Capture the cell that displays the provided text and extract its (x, y) central coordinate. 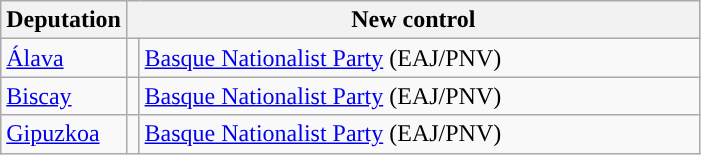
Biscay (64, 96)
Gipuzkoa (64, 134)
Álava (64, 58)
New control (413, 20)
Deputation (64, 20)
